Identify which cell holds the provided text, then report its (x, y) central coordinate. 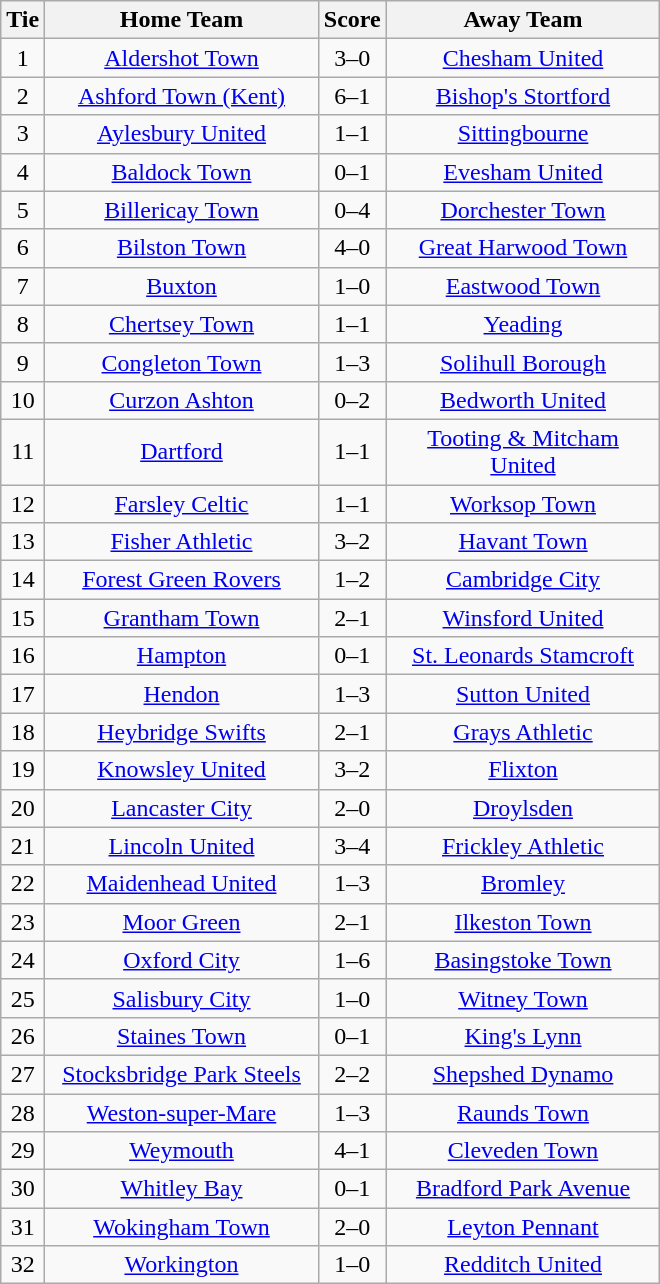
Buxton (182, 286)
28 (23, 1113)
26 (23, 1036)
Weston-super-Mare (182, 1113)
Cleveden Town (523, 1151)
1 (23, 58)
21 (23, 846)
13 (23, 542)
Curzon Ashton (182, 400)
Redditch United (523, 1265)
Droylsden (523, 808)
Grantham Town (182, 618)
3 (23, 134)
Lincoln United (182, 846)
Cambridge City (523, 580)
31 (23, 1227)
Aylesbury United (182, 134)
4–0 (352, 248)
Knowsley United (182, 770)
23 (23, 922)
Sutton United (523, 694)
King's Lynn (523, 1036)
14 (23, 580)
1–2 (352, 580)
12 (23, 503)
Forest Green Rovers (182, 580)
Tooting & Mitcham United (523, 452)
Basingstoke Town (523, 960)
8 (23, 324)
Aldershot Town (182, 58)
Raunds Town (523, 1113)
Lancaster City (182, 808)
Away Team (523, 20)
4 (23, 172)
St. Leonards Stamcroft (523, 656)
Dorchester Town (523, 210)
3–0 (352, 58)
Weymouth (182, 1151)
27 (23, 1074)
Bishop's Stortford (523, 96)
Moor Green (182, 922)
Frickley Athletic (523, 846)
16 (23, 656)
Staines Town (182, 1036)
Whitley Bay (182, 1189)
Baldock Town (182, 172)
Bedworth United (523, 400)
Witney Town (523, 998)
Great Harwood Town (523, 248)
Hampton (182, 656)
Bilston Town (182, 248)
Billericay Town (182, 210)
19 (23, 770)
32 (23, 1265)
Leyton Pennant (523, 1227)
24 (23, 960)
30 (23, 1189)
Winsford United (523, 618)
3–4 (352, 846)
29 (23, 1151)
Chesham United (523, 58)
Evesham United (523, 172)
11 (23, 452)
Congleton Town (182, 362)
Salisbury City (182, 998)
Chertsey Town (182, 324)
4–1 (352, 1151)
Oxford City (182, 960)
Wokingham Town (182, 1227)
Yeading (523, 324)
9 (23, 362)
7 (23, 286)
Sittingbourne (523, 134)
Workington (182, 1265)
2 (23, 96)
Tie (23, 20)
5 (23, 210)
Ilkeston Town (523, 922)
22 (23, 884)
Farsley Celtic (182, 503)
Score (352, 20)
Bradford Park Avenue (523, 1189)
18 (23, 732)
0–4 (352, 210)
Home Team (182, 20)
1–6 (352, 960)
Eastwood Town (523, 286)
Heybridge Swifts (182, 732)
Flixton (523, 770)
6–1 (352, 96)
Worksop Town (523, 503)
2–2 (352, 1074)
Dartford (182, 452)
Shepshed Dynamo (523, 1074)
Bromley (523, 884)
0–2 (352, 400)
6 (23, 248)
Ashford Town (Kent) (182, 96)
Maidenhead United (182, 884)
Solihull Borough (523, 362)
Havant Town (523, 542)
10 (23, 400)
20 (23, 808)
Grays Athletic (523, 732)
Stocksbridge Park Steels (182, 1074)
Fisher Athletic (182, 542)
25 (23, 998)
15 (23, 618)
17 (23, 694)
Hendon (182, 694)
